Pinpoint the cell where the given text exists, returning its (x, y) midpoint coordinate. 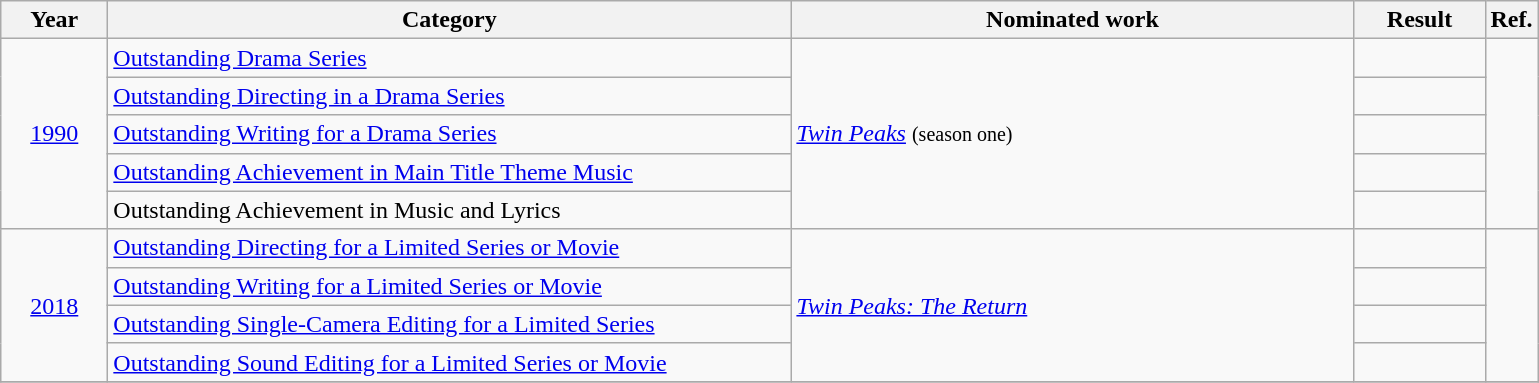
Outstanding Sound Editing for a Limited Series or Movie (450, 362)
Result (1420, 20)
Outstanding Drama Series (450, 58)
Nominated work (1072, 20)
Outstanding Achievement in Music and Lyrics (450, 210)
Outstanding Writing for a Drama Series (450, 134)
Outstanding Directing in a Drama Series (450, 96)
Twin Peaks (season one) (1072, 134)
Outstanding Achievement in Main Title Theme Music (450, 172)
Category (450, 20)
Outstanding Single-Camera Editing for a Limited Series (450, 324)
2018 (54, 305)
Outstanding Directing for a Limited Series or Movie (450, 248)
1990 (54, 134)
Year (54, 20)
Ref. (1512, 20)
Outstanding Writing for a Limited Series or Movie (450, 286)
Twin Peaks: The Return (1072, 305)
